Extract the [x, y] coordinate from the center of the cell holding the provided text.  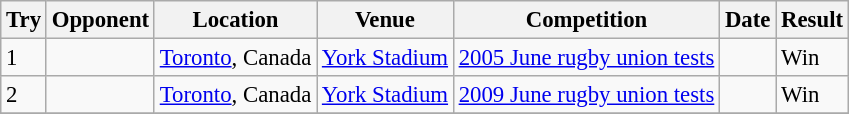
Try [24, 20]
Opponent [100, 20]
Competition [586, 20]
Date [748, 20]
Result [812, 20]
Venue [386, 20]
2009 June rugby union tests [586, 95]
2005 June rugby union tests [586, 58]
1 [24, 58]
Location [235, 20]
2 [24, 95]
